Detect which cell encompasses the target text, then output its (x, y) center coordinate. 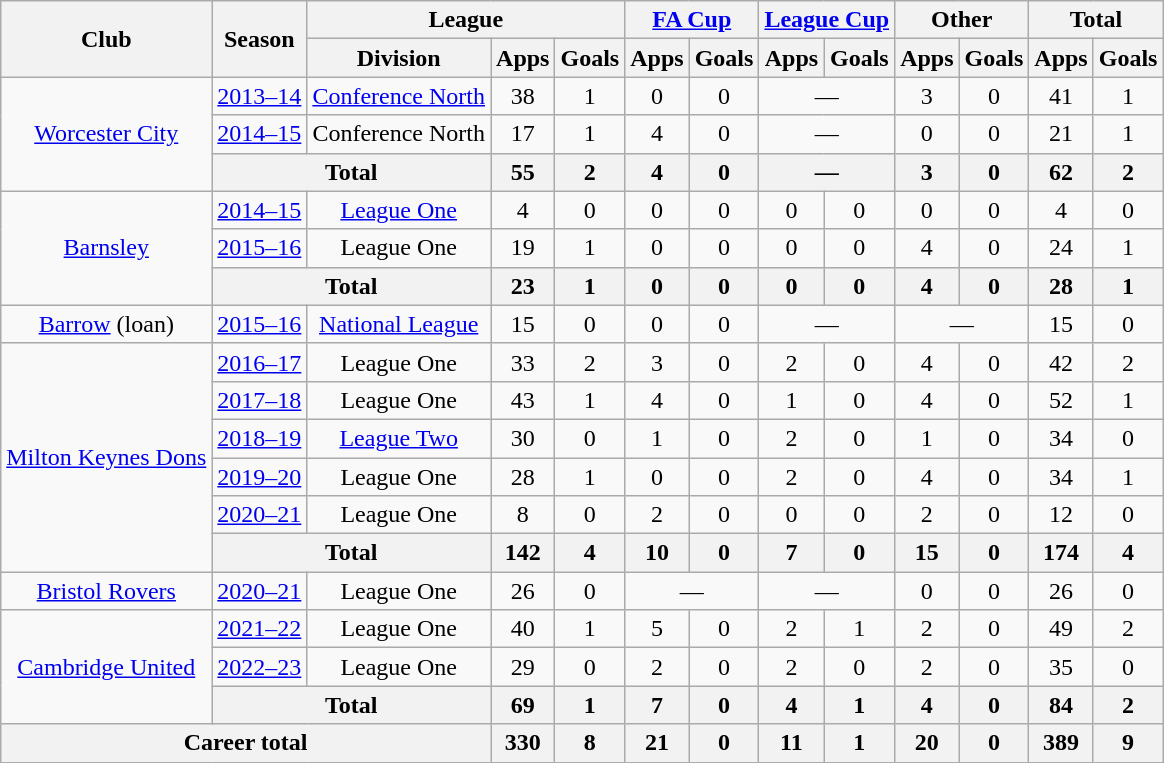
20 (927, 743)
35 (1061, 667)
Barrow (loan) (106, 324)
62 (1061, 172)
League (466, 20)
40 (523, 629)
43 (523, 400)
Cambridge United (106, 667)
33 (523, 362)
24 (1061, 248)
69 (523, 705)
Club (106, 39)
52 (1061, 400)
Career total (246, 743)
Bristol Rovers (106, 591)
Other (962, 20)
389 (1061, 743)
National League (399, 324)
League Cup (827, 20)
142 (523, 553)
38 (523, 96)
2018–19 (260, 438)
330 (523, 743)
11 (792, 743)
49 (1061, 629)
41 (1061, 96)
5 (657, 629)
55 (523, 172)
FA Cup (692, 20)
9 (1128, 743)
19 (523, 248)
30 (523, 438)
Division (399, 58)
2021–22 (260, 629)
League Two (399, 438)
2017–18 (260, 400)
Milton Keynes Dons (106, 457)
42 (1061, 362)
23 (523, 286)
12 (1061, 515)
174 (1061, 553)
2013–14 (260, 96)
Season (260, 39)
2019–20 (260, 477)
84 (1061, 705)
17 (523, 134)
2022–23 (260, 667)
Worcester City (106, 134)
10 (657, 553)
29 (523, 667)
2016–17 (260, 362)
Barnsley (106, 248)
